Extract the (X, Y) coordinate from the center of the cell holding the provided text.  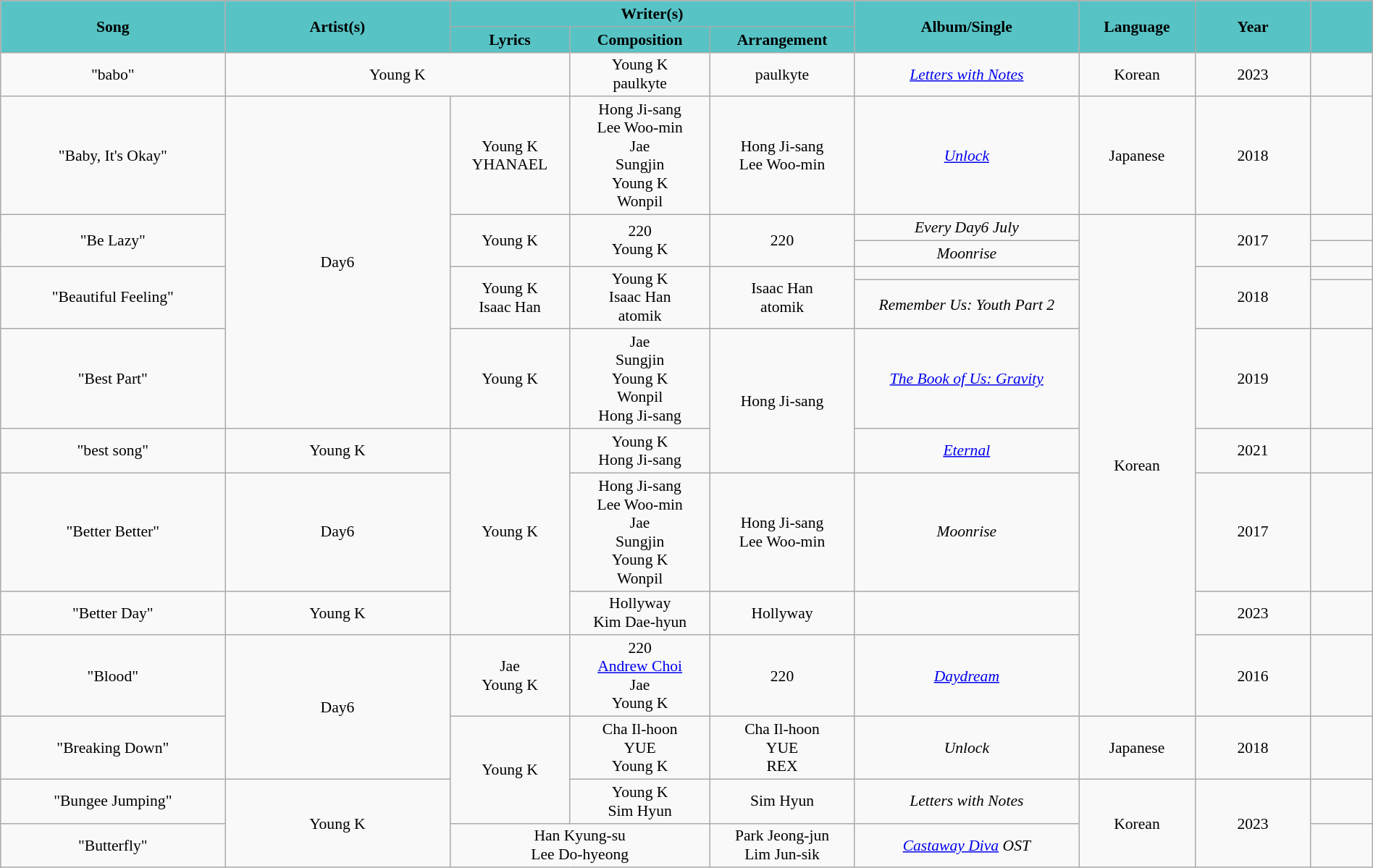
Cha Il-hoonYUEREX (782, 747)
Arrangement (782, 39)
Lyrics (510, 39)
2019 (1253, 379)
"babo" (113, 74)
"Bungee Jumping" (113, 801)
Year (1253, 26)
Cha Il-hoonYUEYoung K (640, 747)
Hollyway (782, 612)
Park Jeong-junLim Jun-sik (782, 846)
Young KIsaac Han (510, 298)
Sim Hyun (782, 801)
Han Kyung-suLee Do-hyeong (579, 846)
Daydream (967, 675)
Artist(s) (337, 26)
2021 (1253, 450)
The Book of Us: Gravity (967, 379)
"Baby, It's Okay" (113, 155)
"Butterfly" (113, 846)
Remember Us: Youth Part 2 (967, 304)
"Be Lazy" (113, 240)
2016 (1253, 675)
HollywayKim Dae-hyun (640, 612)
"Best Part" (113, 379)
Every Day6 July (967, 227)
Hong Ji-sang (782, 401)
Young KIsaac Hanatomik (640, 298)
Writer(s) (652, 14)
JaeYoung K (510, 675)
Young KSim Hyun (640, 801)
"Beautiful Feeling" (113, 298)
Young KHong Ji-sang (640, 450)
"Better Day" (113, 612)
220Young K (640, 240)
Isaac Hanatomik (782, 298)
Language (1137, 26)
Song (113, 26)
JaeSungjinYoung KWonpilHong Ji-sang (640, 379)
Album/Single (967, 26)
Eternal (967, 450)
220Andrew ChoiJaeYoung K (640, 675)
"Blood" (113, 675)
Composition (640, 39)
"Breaking Down" (113, 747)
Young Kpaulkyte (640, 74)
Young KYHANAEL (510, 155)
"best song" (113, 450)
paulkyte (782, 74)
Castaway Diva OST (967, 846)
"Better Better" (113, 531)
